Identify which cell holds the provided text, then report its (X, Y) central coordinate. 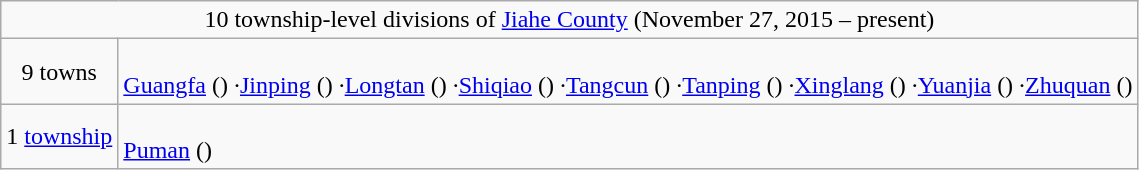
10 township-level divisions of Jiahe County (November 27, 2015 – present) (570, 20)
Guangfa () ·Jinping () ·Longtan () ·Shiqiao () ·Tangcun () ·Tanping () ·Xinglang () ·Yuanjia () ·Zhuquan () (628, 72)
Puman () (628, 136)
9 towns (60, 72)
1 township (60, 136)
